For the text-containing cell, return its midpoint in (X, Y) coordinate format. 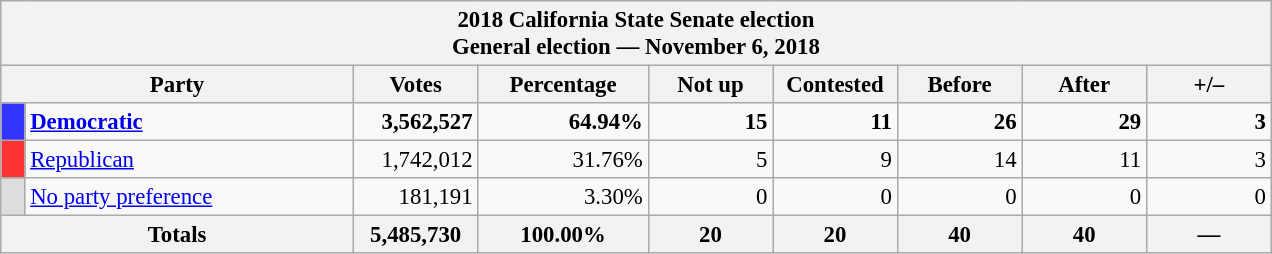
14 (960, 160)
Contested (836, 85)
100.00% (563, 235)
Before (960, 85)
Percentage (563, 85)
9 (836, 160)
+/– (1208, 85)
3.30% (563, 197)
— (1208, 235)
26 (960, 122)
Votes (416, 85)
5 (710, 160)
15 (710, 122)
2018 California State Senate electionGeneral election — November 6, 2018 (636, 34)
1,742,012 (416, 160)
181,191 (416, 197)
3,562,527 (416, 122)
29 (1084, 122)
64.94% (563, 122)
Totals (178, 235)
5,485,730 (416, 235)
31.76% (563, 160)
Party (178, 85)
Republican (189, 160)
After (1084, 85)
Not up (710, 85)
Democratic (189, 122)
No party preference (189, 197)
